Extract the [X, Y] coordinate from the center of the cell holding the provided text.  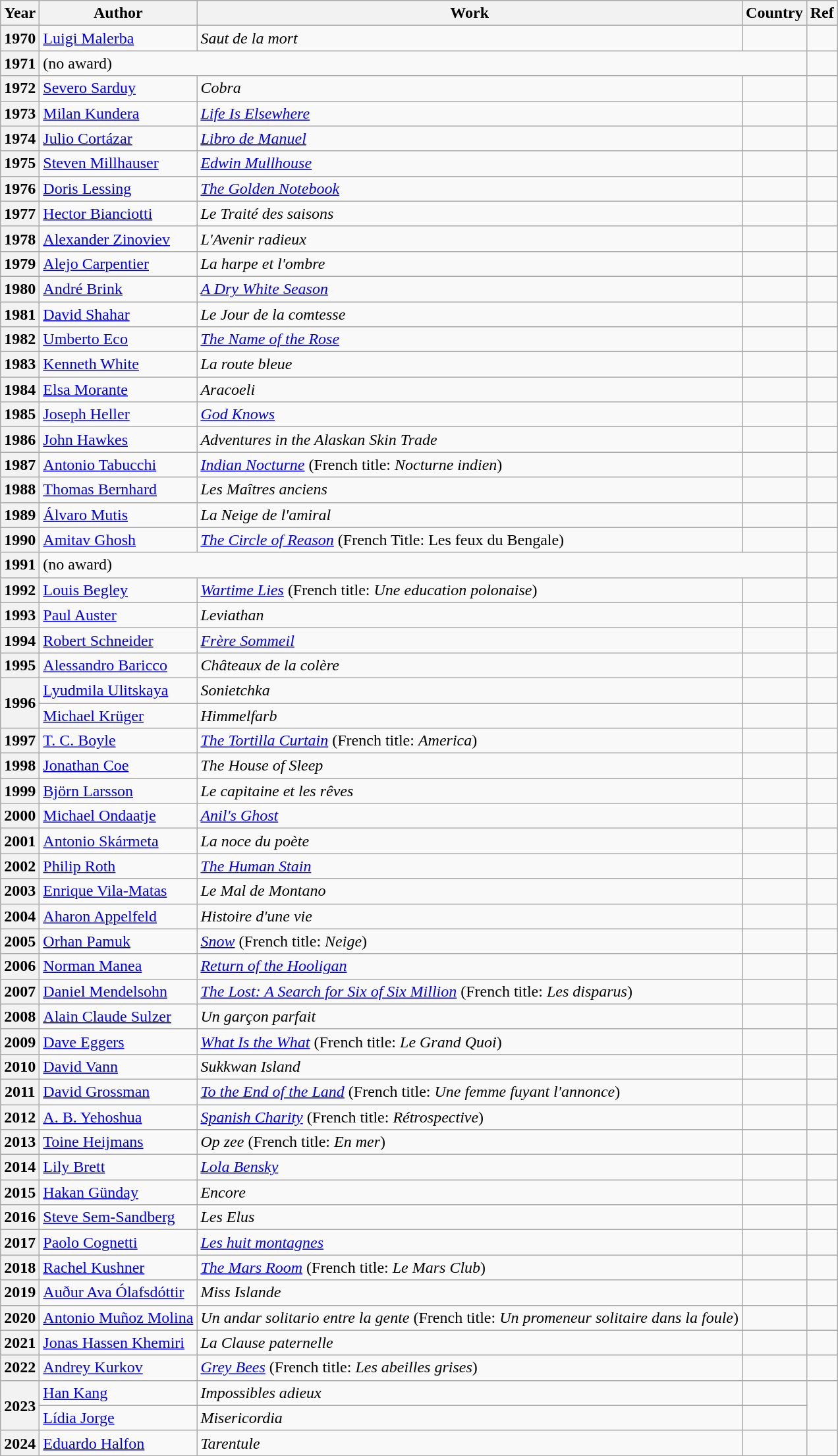
1981 [20, 314]
Hakan Günday [119, 1192]
Toine Heijmans [119, 1142]
2003 [20, 891]
Wartime Lies (French title: Une education polonaise) [470, 590]
A Dry White Season [470, 289]
2013 [20, 1142]
Les Maîtres anciens [470, 490]
2015 [20, 1192]
1975 [20, 163]
Enrique Vila-Matas [119, 891]
Year [20, 13]
Rachel Kushner [119, 1267]
1995 [20, 665]
1985 [20, 415]
Aracoeli [470, 390]
Misericordia [470, 1418]
Lola Bensky [470, 1167]
Spanish Charity (French title: Rétrospective) [470, 1117]
Steven Millhauser [119, 163]
1992 [20, 590]
Le capitaine et les rêves [470, 791]
David Vann [119, 1066]
1978 [20, 239]
The Circle of Reason (French Title: Les feux du Bengale) [470, 540]
1997 [20, 741]
1980 [20, 289]
2009 [20, 1041]
Miss Islande [470, 1293]
Lyudmila Ulitskaya [119, 690]
2012 [20, 1117]
Amitav Ghosh [119, 540]
The Mars Room (French title: Le Mars Club) [470, 1267]
Snow (French title: Neige) [470, 941]
1976 [20, 189]
La Neige de l'amiral [470, 515]
To the End of the Land (French title: Une femme fuyant l'annonce) [470, 1092]
1993 [20, 615]
Indian Nocturne (French title: Nocturne indien) [470, 465]
1998 [20, 766]
Alexander Zinoviev [119, 239]
Daniel Mendelsohn [119, 991]
Björn Larsson [119, 791]
Saut de la mort [470, 38]
John Hawkes [119, 440]
Lily Brett [119, 1167]
Les huit montagnes [470, 1242]
Libro de Manuel [470, 138]
La Clause paternelle [470, 1343]
Antonio Muñoz Molina [119, 1318]
Himmelfarb [470, 715]
2020 [20, 1318]
1973 [20, 113]
1971 [20, 63]
The Lost: A Search for Six of Six Million (French title: Les disparus) [470, 991]
Eduardo Halfon [119, 1443]
Severo Sarduy [119, 88]
Han Kang [119, 1393]
2005 [20, 941]
2002 [20, 866]
Sonietchka [470, 690]
Aharon Appelfeld [119, 916]
1972 [20, 88]
Edwin Mullhouse [470, 163]
The Tortilla Curtain (French title: America) [470, 741]
1990 [20, 540]
2018 [20, 1267]
Paolo Cognetti [119, 1242]
Leviathan [470, 615]
1983 [20, 364]
L'Avenir radieux [470, 239]
1977 [20, 214]
1996 [20, 703]
Le Mal de Montano [470, 891]
Michael Krüger [119, 715]
Robert Schneider [119, 640]
Author [119, 13]
Cobra [470, 88]
Alessandro Baricco [119, 665]
Work [470, 13]
Paul Auster [119, 615]
1987 [20, 465]
Elsa Morante [119, 390]
Steve Sem-Sandberg [119, 1217]
Jonas Hassen Khemiri [119, 1343]
The Name of the Rose [470, 339]
Auður Ava Ólafsdóttir [119, 1293]
2007 [20, 991]
Tarentule [470, 1443]
Lídia Jorge [119, 1418]
Thomas Bernhard [119, 490]
Philip Roth [119, 866]
The House of Sleep [470, 766]
T. C. Boyle [119, 741]
1994 [20, 640]
The Human Stain [470, 866]
1988 [20, 490]
Jonathan Coe [119, 766]
Le Traité des saisons [470, 214]
1984 [20, 390]
2000 [20, 816]
1979 [20, 264]
Antonio Tabucchi [119, 465]
Hector Bianciotti [119, 214]
Country [775, 13]
2001 [20, 841]
Histoire d'une vie [470, 916]
Kenneth White [119, 364]
1986 [20, 440]
2016 [20, 1217]
Julio Cortázar [119, 138]
2019 [20, 1293]
Life Is Elsewhere [470, 113]
Return of the Hooligan [470, 966]
Milan Kundera [119, 113]
The Golden Notebook [470, 189]
Luigi Malerba [119, 38]
David Grossman [119, 1092]
Álvaro Mutis [119, 515]
God Knows [470, 415]
2010 [20, 1066]
Alain Claude Sulzer [119, 1016]
1999 [20, 791]
Impossibles adieux [470, 1393]
Doris Lessing [119, 189]
Un garçon parfait [470, 1016]
Joseph Heller [119, 415]
Frère Sommeil [470, 640]
2022 [20, 1368]
1991 [20, 565]
Sukkwan Island [470, 1066]
Antonio Skármeta [119, 841]
1970 [20, 38]
Andrey Kurkov [119, 1368]
Châteaux de la colère [470, 665]
Les Elus [470, 1217]
Louis Begley [119, 590]
2024 [20, 1443]
Norman Manea [119, 966]
2014 [20, 1167]
2023 [20, 1405]
1989 [20, 515]
Ref [822, 13]
Dave Eggers [119, 1041]
2004 [20, 916]
Op zee (French title: En mer) [470, 1142]
Adventures in the Alaskan Skin Trade [470, 440]
2008 [20, 1016]
Un andar solitario entre la gente (French title: Un promeneur solitaire dans la foule) [470, 1318]
What Is the What (French title: Le Grand Quoi) [470, 1041]
André Brink [119, 289]
1982 [20, 339]
La harpe et l'ombre [470, 264]
Grey Bees (French title: Les abeilles grises) [470, 1368]
2006 [20, 966]
Orhan Pamuk [119, 941]
David Shahar [119, 314]
Alejo Carpentier [119, 264]
A. B. Yehoshua [119, 1117]
La route bleue [470, 364]
2011 [20, 1092]
Encore [470, 1192]
Le Jour de la comtesse [470, 314]
Anil's Ghost [470, 816]
1974 [20, 138]
Umberto Eco [119, 339]
2017 [20, 1242]
La noce du poète [470, 841]
2021 [20, 1343]
Michael Ondaatje [119, 816]
